Identify which cell holds the provided text, then report its (X, Y) central coordinate. 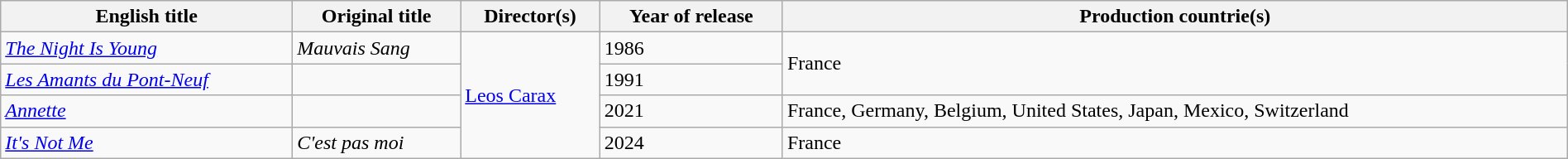
Leos Carax (531, 95)
1986 (691, 48)
English title (147, 17)
Production countrie(s) (1174, 17)
Annette (147, 111)
2021 (691, 111)
Les Amants du Pont-Neuf (147, 79)
1991 (691, 79)
Original title (377, 17)
Director(s) (531, 17)
The Night Is Young (147, 48)
2024 (691, 142)
Year of release (691, 17)
It's Not Me (147, 142)
Mauvais Sang (377, 48)
C'est pas moi (377, 142)
France, Germany, Belgium, United States, Japan, Mexico, Switzerland (1174, 111)
